For the text-containing cell, return its midpoint in (X, Y) coordinate format. 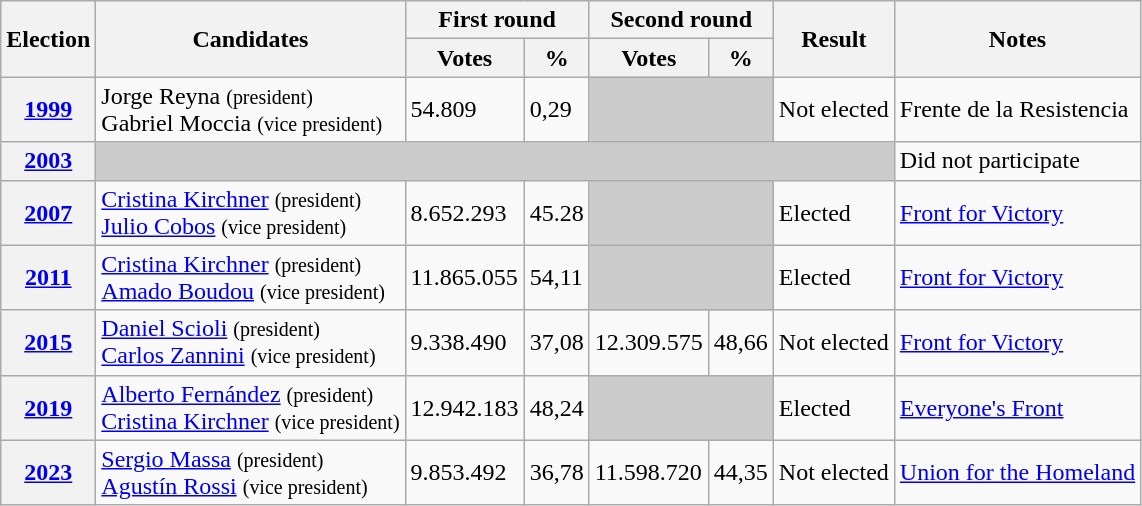
Frente de la Resistencia (1017, 110)
54,11 (556, 278)
Result (834, 39)
Alberto Fernández (president)Cristina Kirchner (vice president) (250, 408)
Daniel Scioli (president)Carlos Zannini (vice president) (250, 342)
12.309.575 (648, 342)
45.28 (556, 212)
12.942.183 (464, 408)
48,24 (556, 408)
2011 (48, 278)
11.598.720 (648, 472)
Did not participate (1017, 161)
Jorge Reyna (president)Gabriel Moccia (vice president) (250, 110)
Candidates (250, 39)
Sergio Massa (president)Agustín Rossi (vice president) (250, 472)
11.865.055 (464, 278)
9.853.492 (464, 472)
Union for the Homeland (1017, 472)
Cristina Kirchner (president)Julio Cobos (vice president) (250, 212)
2019 (48, 408)
Notes (1017, 39)
Cristina Kirchner (president)Amado Boudou (vice president) (250, 278)
2007 (48, 212)
44,35 (740, 472)
Election (48, 39)
48,66 (740, 342)
Second round (681, 20)
2023 (48, 472)
First round (497, 20)
0,29 (556, 110)
2003 (48, 161)
Everyone's Front (1017, 408)
9.338.490 (464, 342)
54.809 (464, 110)
37,08 (556, 342)
8.652.293 (464, 212)
36,78 (556, 472)
1999 (48, 110)
2015 (48, 342)
